Return the [x, y] coordinate for the center point of the cell that contains the specified text.  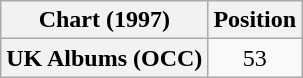
Chart (1997) [104, 20]
UK Albums (OCC) [104, 58]
53 [255, 58]
Position [255, 20]
